Search for the cell housing the specified text and yield its (x, y) center coordinate. 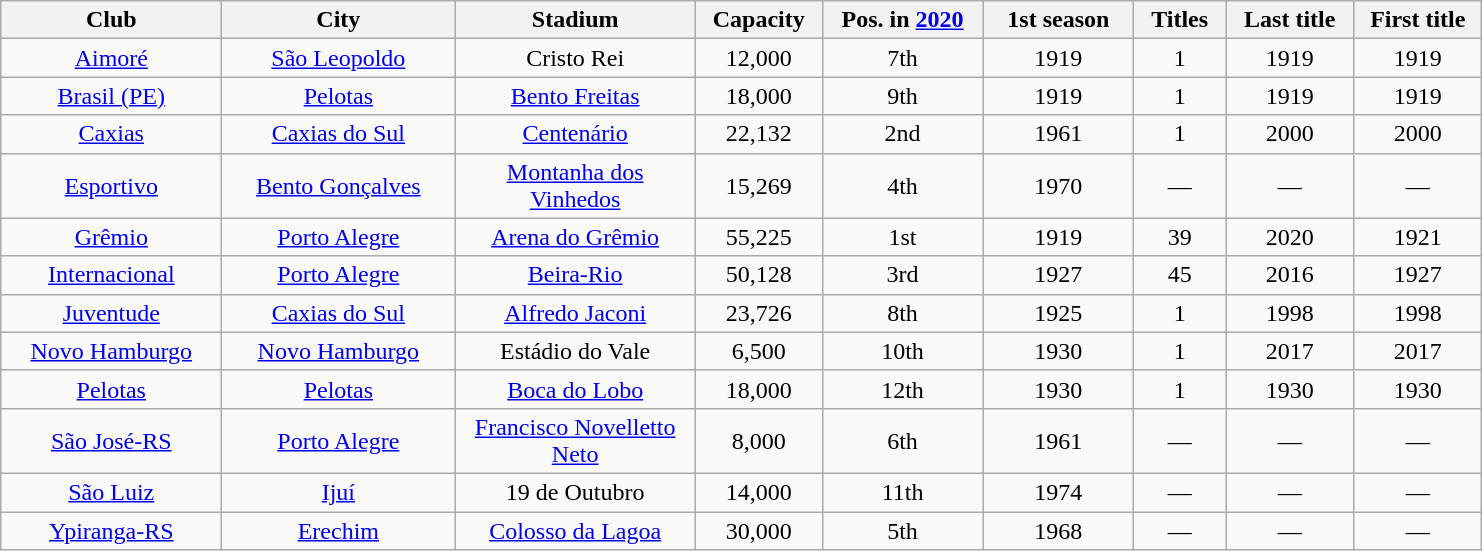
Pos. in 2020 (902, 20)
6,500 (758, 351)
2020 (1290, 237)
1921 (1418, 237)
São José-RS (112, 440)
22,132 (758, 134)
2nd (902, 134)
Esportivo (112, 186)
Caxias (112, 134)
10th (902, 351)
50,128 (758, 275)
Erechim (338, 531)
30,000 (758, 531)
14,000 (758, 492)
1925 (1058, 313)
2016 (1290, 275)
Ypiranga-RS (112, 531)
9th (902, 96)
5th (902, 531)
55,225 (758, 237)
Titles (1180, 20)
8,000 (758, 440)
Brasil (PE) (112, 96)
6th (902, 440)
Club (112, 20)
Alfredo Jaconi (576, 313)
First title (1418, 20)
45 (1180, 275)
Internacional (112, 275)
Bento Gonçalves (338, 186)
39 (1180, 237)
Stadium (576, 20)
12th (902, 389)
23,726 (758, 313)
Montanha dos Vinhedos (576, 186)
19 de Outubro (576, 492)
4th (902, 186)
15,269 (758, 186)
Aimoré (112, 58)
1974 (1058, 492)
Beira-Rio (576, 275)
11th (902, 492)
Boca do Lobo (576, 389)
1970 (1058, 186)
Francisco Novelletto Neto (576, 440)
São Luiz (112, 492)
São Leopoldo (338, 58)
Grêmio (112, 237)
Arena do Grêmio (576, 237)
City (338, 20)
12,000 (758, 58)
1st season (1058, 20)
Juventude (112, 313)
3rd (902, 275)
Cristo Rei (576, 58)
1st (902, 237)
Capacity (758, 20)
1968 (1058, 531)
7th (902, 58)
Centenário (576, 134)
Last title (1290, 20)
8th (902, 313)
Bento Freitas (576, 96)
Colosso da Lagoa (576, 531)
Ijuí (338, 492)
Estádio do Vale (576, 351)
